Identify which cell holds the provided text, then report its (X, Y) central coordinate. 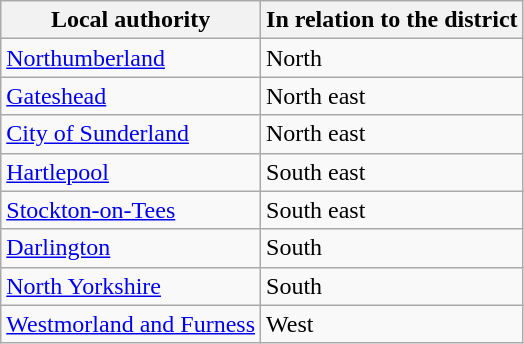
North Yorkshire (131, 286)
Hartlepool (131, 172)
Northumberland (131, 58)
In relation to the district (392, 20)
Darlington (131, 248)
North (392, 58)
West (392, 324)
Local authority (131, 20)
City of Sunderland (131, 134)
Westmorland and Furness (131, 324)
Gateshead (131, 96)
Stockton-on-Tees (131, 210)
